From the cell containing the given text, extract its center point as (x, y) coordinate. 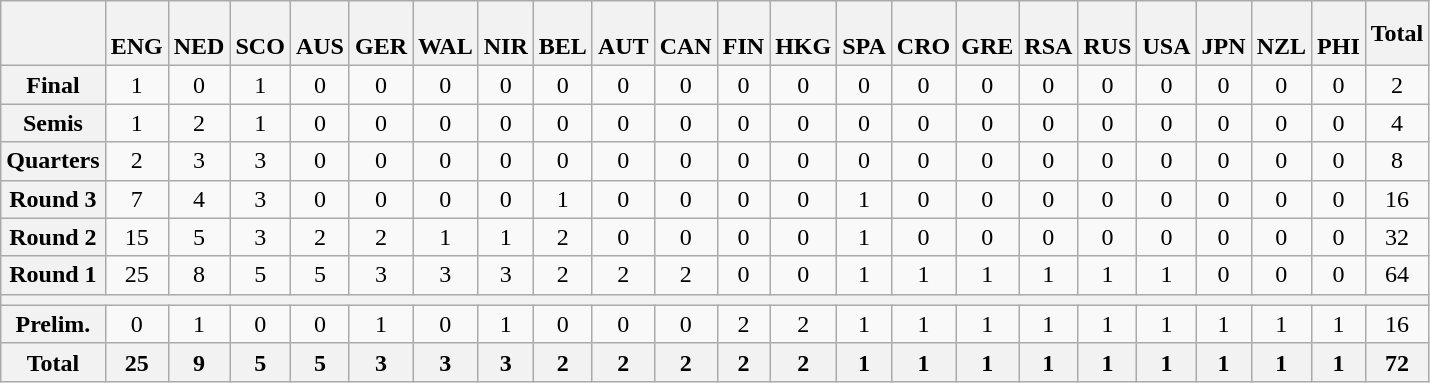
SCO (260, 34)
HKG (804, 34)
RSA (1048, 34)
GER (380, 34)
ENG (136, 34)
Semis (53, 123)
7 (136, 199)
72 (1397, 362)
Round 2 (53, 237)
Final (53, 85)
Round 1 (53, 275)
9 (199, 362)
Round 3 (53, 199)
WAL (445, 34)
USA (1166, 34)
SPA (864, 34)
Quarters (53, 161)
32 (1397, 237)
GRE (988, 34)
AUT (623, 34)
15 (136, 237)
BEL (562, 34)
FIN (743, 34)
CAN (686, 34)
PHI (1339, 34)
AUS (320, 34)
RUS (1108, 34)
NIR (506, 34)
Prelim. (53, 324)
64 (1397, 275)
CRO (923, 34)
NZL (1281, 34)
JPN (1224, 34)
NED (199, 34)
